Capture the cell that displays the provided text and extract its [x, y] central coordinate. 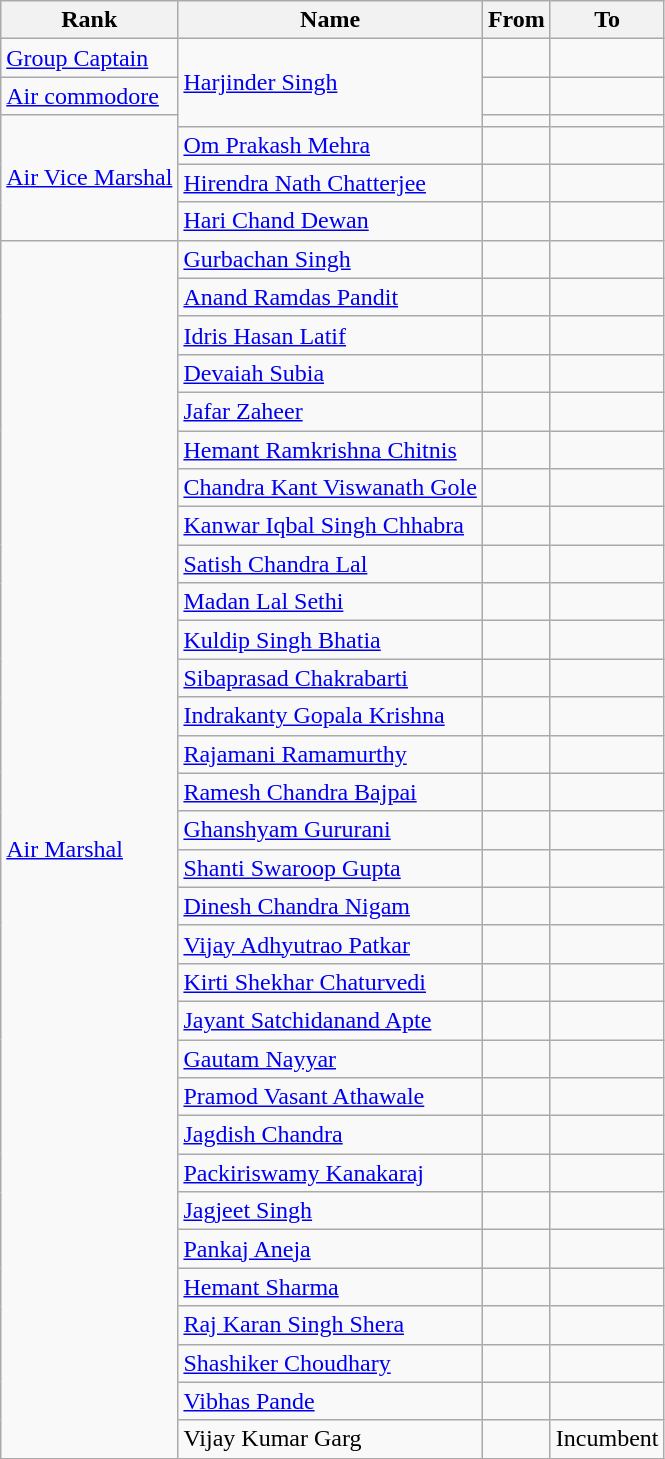
Kanwar Iqbal Singh Chhabra [330, 526]
Hari Chand Dewan [330, 221]
Rajamani Ramamurthy [330, 754]
Air Vice Marshal [90, 178]
Vijay Adhyutrao Patkar [330, 944]
Group Captain [90, 58]
Gurbachan Singh [330, 259]
Packiriswamy Kanakaraj [330, 1173]
Jafar Zaheer [330, 411]
Pankaj Aneja [330, 1249]
Dinesh Chandra Nigam [330, 906]
Jagjeet Singh [330, 1211]
Vibhas Pande [330, 1401]
Ramesh Chandra Bajpai [330, 792]
Ghanshyam Gururani [330, 830]
Air Marshal [90, 849]
Satish Chandra Lal [330, 564]
From [516, 20]
Incumbent [607, 1439]
Chandra Kant Viswanath Gole [330, 488]
Indrakanty Gopala Krishna [330, 716]
Madan Lal Sethi [330, 602]
Hirendra Nath Chatterjee [330, 183]
Raj Karan Singh Shera [330, 1325]
Name [330, 20]
Kuldip Singh Bhatia [330, 640]
Kirti Shekhar Chaturvedi [330, 982]
Gautam Nayyar [330, 1059]
Air commodore [90, 96]
Om Prakash Mehra [330, 145]
Vijay Kumar Garg [330, 1439]
Shashiker Choudhary [330, 1363]
Hemant Sharma [330, 1287]
Idris Hasan Latif [330, 335]
Sibaprasad Chakrabarti [330, 678]
Rank [90, 20]
Harjinder Singh [330, 82]
Anand Ramdas Pandit [330, 297]
Devaiah Subia [330, 373]
Jagdish Chandra [330, 1135]
Shanti Swaroop Gupta [330, 868]
To [607, 20]
Hemant Ramkrishna Chitnis [330, 449]
Jayant Satchidanand Apte [330, 1020]
Pramod Vasant Athawale [330, 1097]
